Output the (x, y) coordinate of the center of the cell containing the given text.  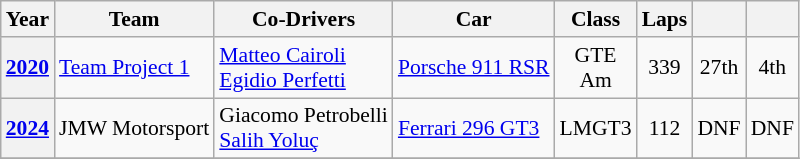
Ferrari 296 GT3 (474, 128)
Porsche 911 RSR (474, 68)
Team (134, 19)
27th (718, 68)
JMW Motorsport (134, 128)
Matteo Cairoli Egidio Perfetti (304, 68)
GTEAm (596, 68)
2024 (28, 128)
Co-Drivers (304, 19)
Year (28, 19)
Car (474, 19)
4th (772, 68)
Giacomo Petrobelli Salih Yoluç (304, 128)
339 (665, 68)
LMGT3 (596, 128)
Team Project 1 (134, 68)
112 (665, 128)
Class (596, 19)
2020 (28, 68)
Laps (665, 19)
